Extract the [X, Y] coordinate from the center of the cell holding the provided text.  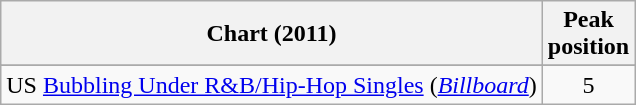
Peakposition [588, 34]
Chart (2011) [272, 34]
US Bubbling Under R&B/Hip-Hop Singles (Billboard) [272, 85]
5 [588, 85]
